Find where the given text appears and provide that cell's center as (X, Y) coordinate. 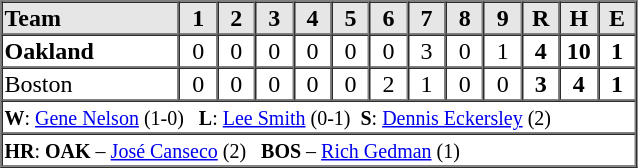
5 (350, 18)
Boston (91, 84)
E (617, 18)
6 (388, 18)
W: Gene Nelson (1-0) L: Lee Smith (0-1) S: Dennis Eckersley (2) (319, 116)
8 (465, 18)
HR: OAK – José Canseco (2) BOS – Rich Gedman (1) (319, 150)
Oakland (91, 50)
Team (91, 18)
R (541, 18)
7 (427, 18)
H (579, 18)
9 (503, 18)
10 (579, 50)
